Determine the (x, y) coordinate at the center of the cell enclosing the given text.  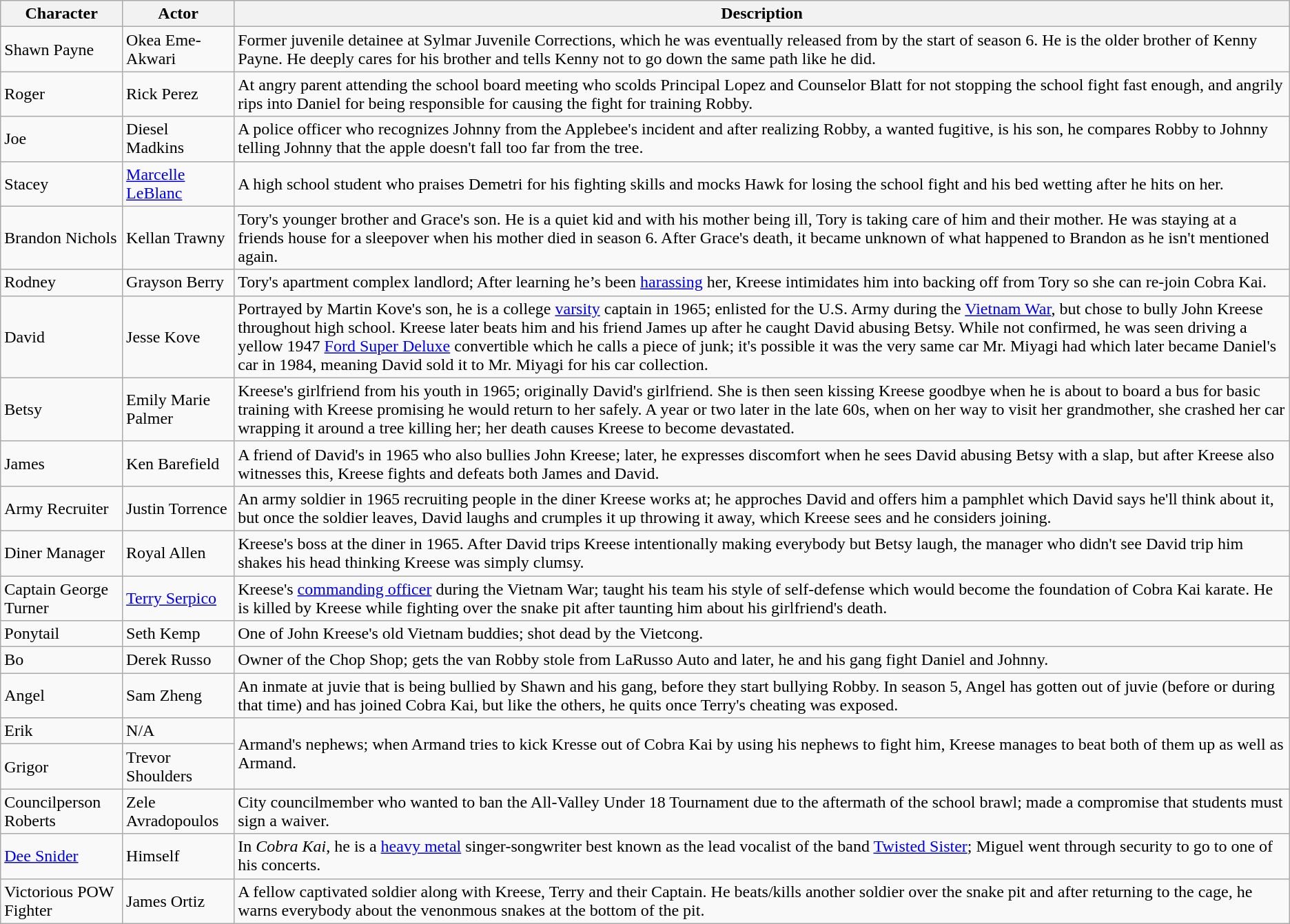
Character (62, 14)
Victorious POW Fighter (62, 901)
Zele Avradopoulos (178, 812)
Kellan Trawny (178, 238)
Diesel Madkins (178, 139)
Owner of the Chop Shop; gets the van Robby stole from LaRusso Auto and later, he and his gang fight Daniel and Johnny. (762, 660)
James (62, 463)
Grayson Berry (178, 283)
Betsy (62, 409)
Justin Torrence (178, 509)
Sam Zheng (178, 696)
Himself (178, 856)
Brandon Nichols (62, 238)
One of John Kreese's old Vietnam buddies; shot dead by the Vietcong. (762, 634)
Roger (62, 94)
Actor (178, 14)
Captain George Turner (62, 598)
Stacey (62, 183)
Ken Barefield (178, 463)
Okea Eme-Akwari (178, 50)
Ponytail (62, 634)
Trevor Shoulders (178, 766)
James Ortiz (178, 901)
Terry Serpico (178, 598)
Dee Snider (62, 856)
Angel (62, 696)
Bo (62, 660)
Royal Allen (178, 553)
Seth Kemp (178, 634)
Councilperson Roberts (62, 812)
Joe (62, 139)
Diner Manager (62, 553)
Emily Marie Palmer (178, 409)
Description (762, 14)
Rodney (62, 283)
Grigor (62, 766)
Shawn Payne (62, 50)
Army Recruiter (62, 509)
Jesse Kove (178, 336)
Erik (62, 731)
N/A (178, 731)
David (62, 336)
Marcelle LeBlanc (178, 183)
Rick Perez (178, 94)
Derek Russo (178, 660)
